Search for the cell housing the specified text and yield its [x, y] center coordinate. 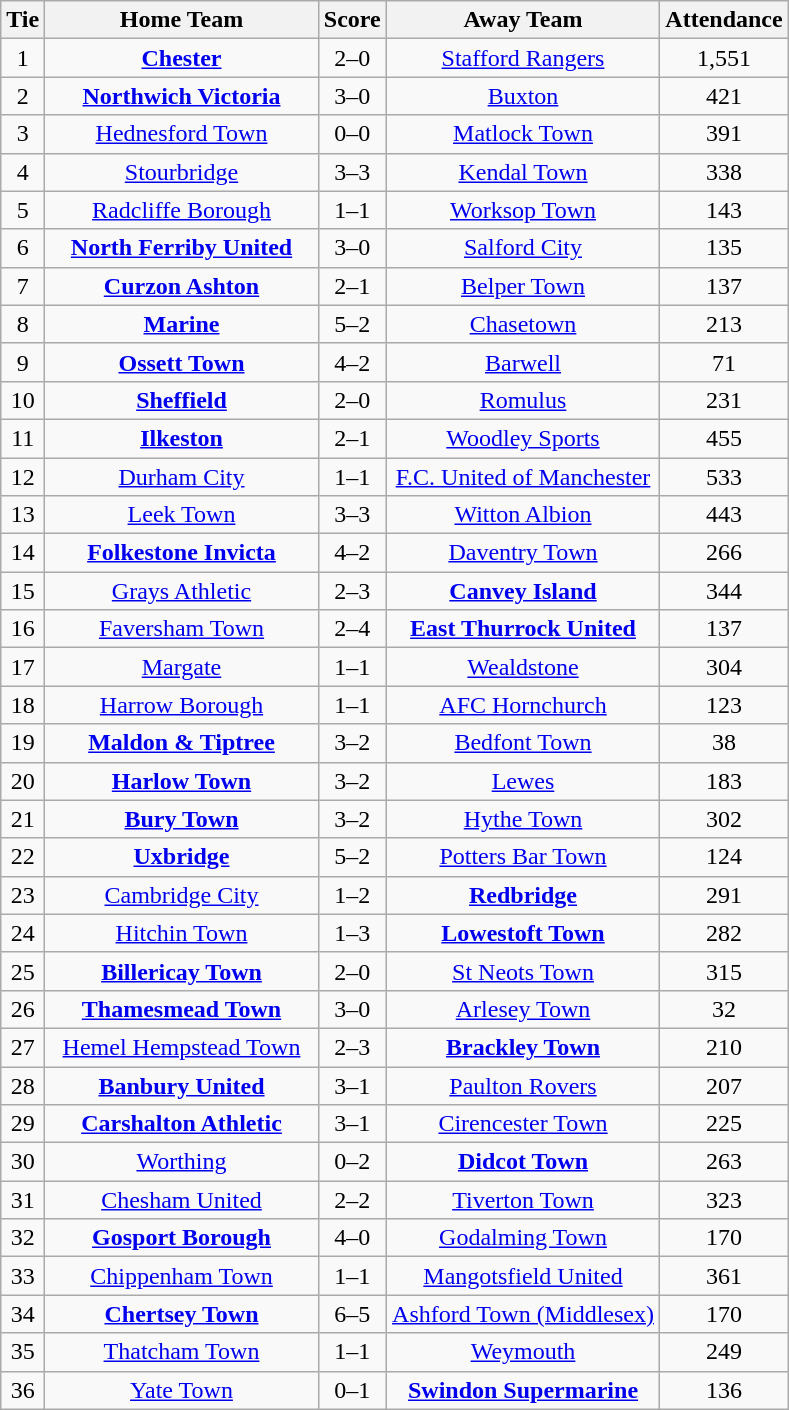
Stafford Rangers [523, 58]
Attendance [724, 20]
Bedfont Town [523, 743]
Chester [182, 58]
Northwich Victoria [182, 96]
26 [23, 1009]
323 [724, 1200]
Grays Athletic [182, 591]
2–4 [352, 629]
Yate Town [182, 1390]
304 [724, 667]
207 [724, 1085]
Chasetown [523, 324]
Redbridge [523, 895]
Cambridge City [182, 895]
9 [23, 362]
Kendal Town [523, 172]
Gosport Borough [182, 1238]
Lowestoft Town [523, 933]
2–2 [352, 1200]
71 [724, 362]
5 [23, 210]
Buxton [523, 96]
291 [724, 895]
Worthing [182, 1162]
Score [352, 20]
8 [23, 324]
4–0 [352, 1238]
282 [724, 933]
Wealdstone [523, 667]
225 [724, 1124]
1 [23, 58]
0–2 [352, 1162]
Faversham Town [182, 629]
Carshalton Athletic [182, 1124]
302 [724, 819]
Witton Albion [523, 515]
Tiverton Town [523, 1200]
0–1 [352, 1390]
18 [23, 705]
14 [23, 553]
124 [724, 857]
533 [724, 477]
Chesham United [182, 1200]
Curzon Ashton [182, 286]
East Thurrock United [523, 629]
Chertsey Town [182, 1314]
Thatcham Town [182, 1352]
24 [23, 933]
Barwell [523, 362]
Brackley Town [523, 1047]
Harrow Borough [182, 705]
Swindon Supermarine [523, 1390]
Godalming Town [523, 1238]
21 [23, 819]
38 [724, 743]
F.C. United of Manchester [523, 477]
Tie [23, 20]
35 [23, 1352]
Marine [182, 324]
249 [724, 1352]
13 [23, 515]
338 [724, 172]
391 [724, 134]
Ossett Town [182, 362]
Stourbridge [182, 172]
Potters Bar Town [523, 857]
Harlow Town [182, 781]
11 [23, 438]
1–3 [352, 933]
1,551 [724, 58]
143 [724, 210]
263 [724, 1162]
Hitchin Town [182, 933]
Away Team [523, 20]
34 [23, 1314]
7 [23, 286]
31 [23, 1200]
Hemel Hempstead Town [182, 1047]
36 [23, 1390]
Radcliffe Borough [182, 210]
AFC Hornchurch [523, 705]
183 [724, 781]
17 [23, 667]
6–5 [352, 1314]
Thamesmead Town [182, 1009]
Romulus [523, 400]
Banbury United [182, 1085]
28 [23, 1085]
455 [724, 438]
10 [23, 400]
231 [724, 400]
Bury Town [182, 819]
135 [724, 248]
Woodley Sports [523, 438]
443 [724, 515]
0–0 [352, 134]
Lewes [523, 781]
22 [23, 857]
Hythe Town [523, 819]
Home Team [182, 20]
1–2 [352, 895]
Canvey Island [523, 591]
421 [724, 96]
Worksop Town [523, 210]
210 [724, 1047]
23 [23, 895]
Uxbridge [182, 857]
213 [724, 324]
30 [23, 1162]
Maldon & Tiptree [182, 743]
Paulton Rovers [523, 1085]
Matlock Town [523, 134]
Belper Town [523, 286]
St Neots Town [523, 971]
315 [724, 971]
Weymouth [523, 1352]
Ashford Town (Middlesex) [523, 1314]
Margate [182, 667]
6 [23, 248]
25 [23, 971]
Arlesey Town [523, 1009]
344 [724, 591]
29 [23, 1124]
Chippenham Town [182, 1276]
Sheffield [182, 400]
Hednesford Town [182, 134]
North Ferriby United [182, 248]
Leek Town [182, 515]
Folkestone Invicta [182, 553]
266 [724, 553]
Salford City [523, 248]
27 [23, 1047]
Didcot Town [523, 1162]
Cirencester Town [523, 1124]
Mangotsfield United [523, 1276]
361 [724, 1276]
Durham City [182, 477]
19 [23, 743]
33 [23, 1276]
136 [724, 1390]
12 [23, 477]
15 [23, 591]
4 [23, 172]
2 [23, 96]
20 [23, 781]
Daventry Town [523, 553]
123 [724, 705]
Ilkeston [182, 438]
16 [23, 629]
3 [23, 134]
Billericay Town [182, 971]
